Pinpoint the cell where the given text exists, returning its (x, y) midpoint coordinate. 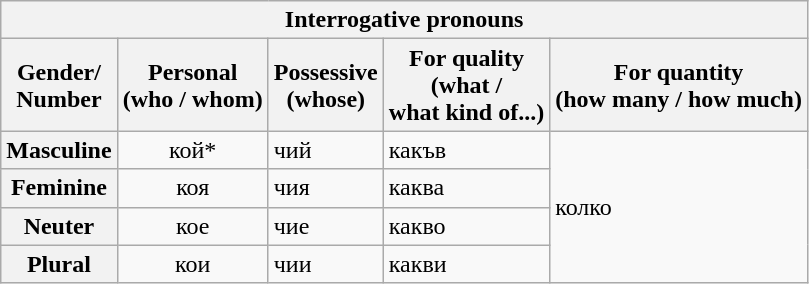
Gender/Number (59, 85)
For quality(what /what kind of...) (466, 85)
чий (326, 150)
чие (326, 226)
коя (192, 188)
какво (466, 226)
Possessive(whose) (326, 85)
какви (466, 264)
чия (326, 188)
Feminine (59, 188)
кой* (192, 150)
Interrogative pronouns (404, 20)
кои (192, 264)
каква (466, 188)
Neuter (59, 226)
какъв (466, 150)
чии (326, 264)
Personal(who / whom) (192, 85)
Plural (59, 264)
Masculine (59, 150)
For quantity(how many / how much) (679, 85)
кое (192, 226)
колко (679, 207)
